Capture the cell that displays the provided text and extract its (X, Y) central coordinate. 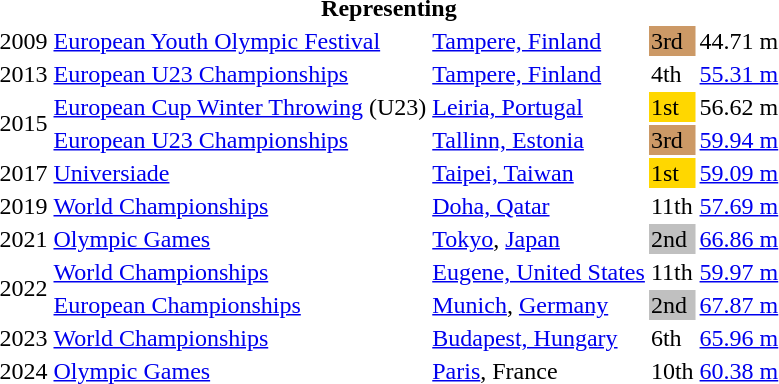
European Youth Olympic Festival (240, 41)
Tallinn, Estonia (539, 140)
Taipei, Taiwan (539, 173)
Leiria, Portugal (539, 107)
Budapest, Hungary (539, 338)
Tokyo, Japan (539, 239)
6th (672, 338)
4th (672, 74)
Olympic Games (240, 239)
Eugene, United States (539, 272)
Munich, Germany (539, 305)
Universiade (240, 173)
Doha, Qatar (539, 206)
European Cup Winter Throwing (U23) (240, 107)
European Championships (240, 305)
